Return [X, Y] of the center of cell containing provided text 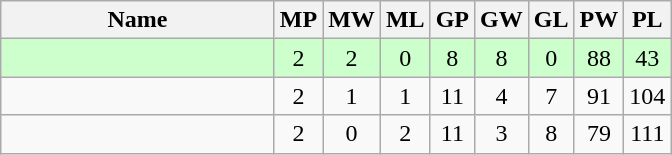
43 [648, 58]
79 [599, 134]
91 [599, 96]
PL [648, 20]
4 [502, 96]
GW [502, 20]
MW [352, 20]
111 [648, 134]
GL [551, 20]
7 [551, 96]
GP [452, 20]
3 [502, 134]
88 [599, 58]
ML [405, 20]
PW [599, 20]
104 [648, 96]
MP [298, 20]
Name [138, 20]
